Pinpoint the cell where the given text exists, returning its [x, y] midpoint coordinate. 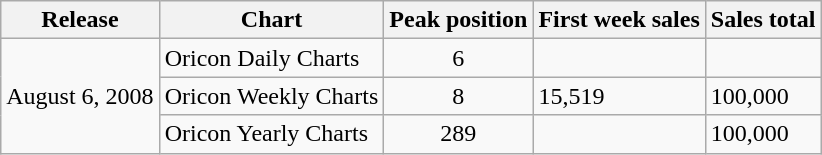
Chart [272, 20]
First week sales [619, 20]
6 [458, 58]
Oricon Weekly Charts [272, 96]
8 [458, 96]
August 6, 2008 [80, 96]
Peak position [458, 20]
289 [458, 134]
15,519 [619, 96]
Sales total [763, 20]
Release [80, 20]
Oricon Yearly Charts [272, 134]
Oricon Daily Charts [272, 58]
